Locate the cell with the specified text and output its [X, Y] center coordinate. 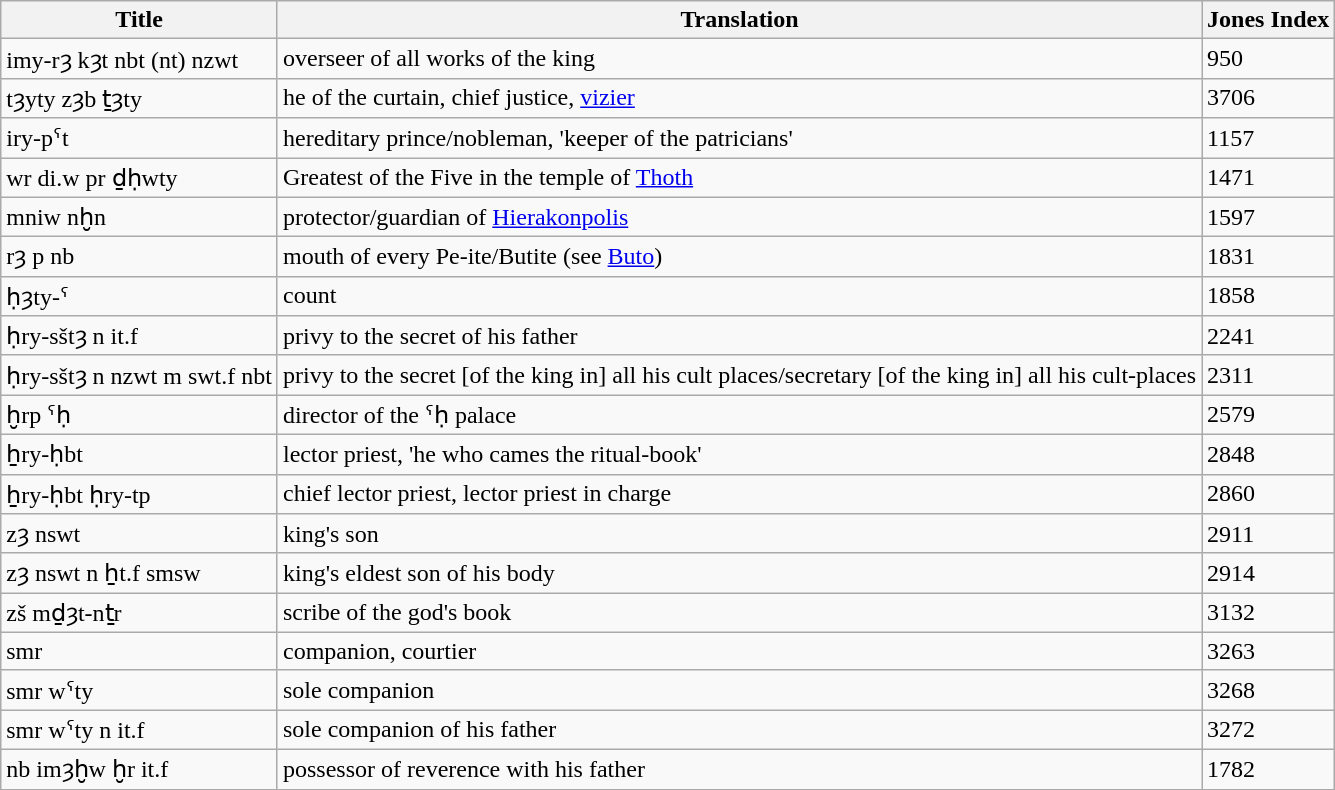
protector/guardian of Hierakonpolis [739, 217]
hereditary prince/nobleman, 'keeper of the patricians' [739, 138]
ẖry-ḥbt [140, 454]
1471 [1268, 178]
zš mḏȝt-nṯr [140, 613]
tȝyty zȝb ṯȝty [140, 98]
scribe of the god's book [739, 613]
lector priest, 'he who cames the ritual-book' [739, 454]
2914 [1268, 573]
2579 [1268, 415]
3132 [1268, 613]
overseer of all works of the king [739, 59]
950 [1268, 59]
3263 [1268, 651]
companion, courtier [739, 651]
2848 [1268, 454]
wr di.w pr ḏḥwty [140, 178]
1782 [1268, 769]
Greatest of the Five in the temple of Thoth [739, 178]
smr [140, 651]
imy-rȝ kȝt nbt (nt) nzwt [140, 59]
ḥry-sštȝ n nzwt m swt.f nbt [140, 375]
2860 [1268, 494]
king's son [739, 534]
nb imȝḫw ḫr it.f [140, 769]
ḥȝty-ˁ [140, 296]
ḥry-sštȝ n it.f [140, 336]
1597 [1268, 217]
smr wˁty [140, 690]
Title [140, 20]
chief lector priest, lector priest in charge [739, 494]
sole companion [739, 690]
rȝ p nb [140, 257]
2911 [1268, 534]
1157 [1268, 138]
smr wˁty n it.f [140, 730]
Jones Index [1268, 20]
privy to the secret of his father [739, 336]
ẖry-ḥbt ḥry-tp [140, 494]
mniw nḫn [140, 217]
mouth of every Pe-ite/Butite (see Buto) [739, 257]
3706 [1268, 98]
3272 [1268, 730]
ḫrp ˁḥ [140, 415]
he of the curtain, chief justice, vizier [739, 98]
privy to the secret [of the king in] all his cult places/secretary [of the king in] all his cult-places [739, 375]
possessor of reverence with his father [739, 769]
zȝ nswt [140, 534]
iry-pˁt [140, 138]
sole companion of his father [739, 730]
2241 [1268, 336]
king's eldest son of his body [739, 573]
count [739, 296]
zȝ nswt n ẖt.f smsw [140, 573]
1831 [1268, 257]
director of the ˁḥ palace [739, 415]
1858 [1268, 296]
Translation [739, 20]
2311 [1268, 375]
3268 [1268, 690]
